Provide the [X, Y] coordinate of the cell's center where the given text is located.  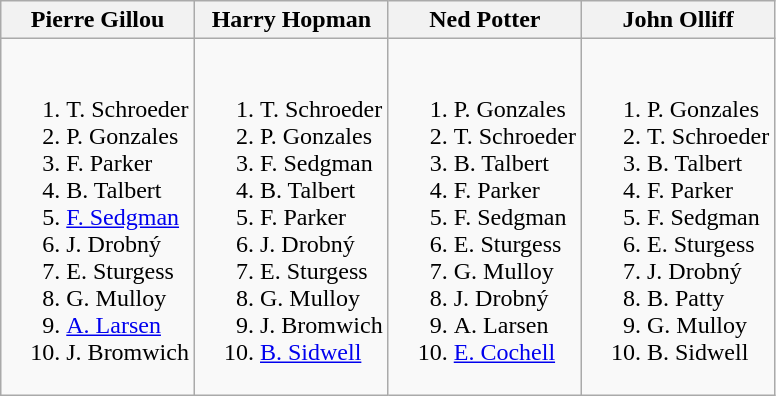
P. Gonzales T. Schroeder B. Talbert F. Parker F. Sedgman E. Sturgess J. Drobný B. Patty G. Mulloy B. Sidwell [678, 217]
P. Gonzales T. Schroeder B. Talbert F. Parker F. Sedgman E. Sturgess G. Mulloy J. Drobný A. Larsen E. Cochell [484, 217]
T. Schroeder P. Gonzales F. Parker B. Talbert F. Sedgman J. Drobný E. Sturgess G. Mulloy A. Larsen J. Bromwich [98, 217]
John Olliff [678, 20]
Ned Potter [484, 20]
T. Schroeder P. Gonzales F. Sedgman B. Talbert F. Parker J. Drobný E. Sturgess G. Mulloy J. Bromwich B. Sidwell [291, 217]
Harry Hopman [291, 20]
Pierre Gillou [98, 20]
